Pinpoint the cell where the given text exists, returning its [X, Y] midpoint coordinate. 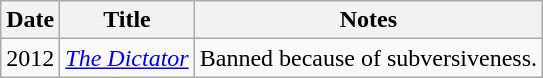
Title [127, 20]
2012 [30, 58]
The Dictator [127, 58]
Date [30, 20]
Banned because of subversiveness. [368, 58]
Notes [368, 20]
